Determine the [X, Y] coordinate at the center of the cell enclosing the given text.  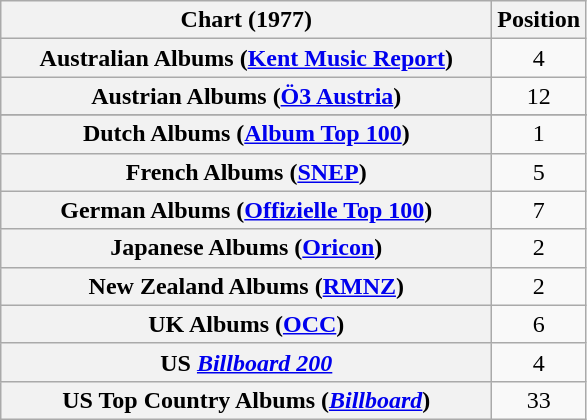
Japanese Albums (Oricon) [246, 248]
1 [539, 134]
Dutch Albums (Album Top 100) [246, 134]
6 [539, 324]
33 [539, 400]
UK Albums (OCC) [246, 324]
Austrian Albums (Ö3 Austria) [246, 96]
New Zealand Albums (RMNZ) [246, 286]
7 [539, 210]
Australian Albums (Kent Music Report) [246, 58]
US Billboard 200 [246, 362]
5 [539, 172]
Position [539, 20]
German Albums (Offizielle Top 100) [246, 210]
12 [539, 96]
French Albums (SNEP) [246, 172]
US Top Country Albums (Billboard) [246, 400]
Chart (1977) [246, 20]
